Identify which cell holds the provided text, then report its [x, y] central coordinate. 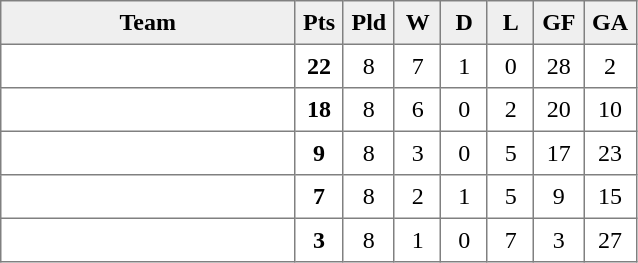
22 [319, 66]
23 [610, 153]
6 [417, 110]
15 [610, 197]
Pts [319, 23]
Pld [368, 23]
GF [559, 23]
10 [610, 110]
20 [559, 110]
18 [319, 110]
L [510, 23]
17 [559, 153]
D [464, 23]
27 [610, 240]
GA [610, 23]
28 [559, 66]
W [417, 23]
Team [148, 23]
